Return (X, Y) of the center of cell containing provided text 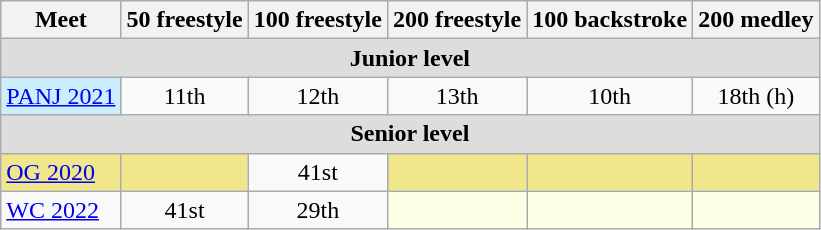
18th (h) (756, 96)
12th (318, 96)
Meet (61, 20)
OG 2020 (61, 172)
Senior level (410, 134)
10th (610, 96)
PANJ 2021 (61, 96)
100 freestyle (318, 20)
200 medley (756, 20)
200 freestyle (456, 20)
11th (184, 96)
100 backstroke (610, 20)
Junior level (410, 58)
29th (318, 210)
13th (456, 96)
50 freestyle (184, 20)
WC 2022 (61, 210)
